Detect which cell encompasses the target text, then output its [X, Y] center coordinate. 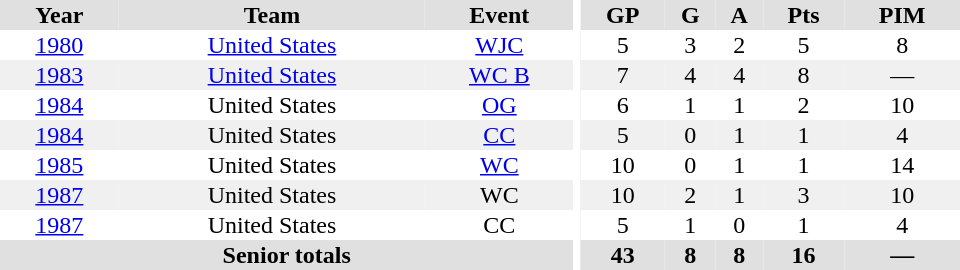
43 [622, 255]
GP [622, 15]
6 [622, 105]
A [738, 15]
WJC [499, 45]
Year [60, 15]
OG [499, 105]
PIM [902, 15]
Team [272, 15]
Pts [804, 15]
16 [804, 255]
Senior totals [286, 255]
1983 [60, 75]
1980 [60, 45]
7 [622, 75]
1985 [60, 165]
G [690, 15]
Event [499, 15]
WC B [499, 75]
14 [902, 165]
